Scan for the cell matching the given text and deliver its [x, y] coordinate at center. 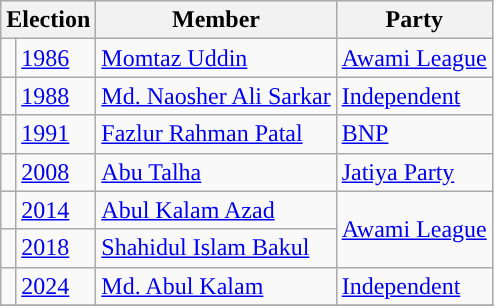
Abul Kalam Azad [216, 210]
Party [414, 20]
2008 [56, 172]
1986 [56, 58]
Md. Abul Kalam [216, 286]
Member [216, 20]
Election [48, 20]
2014 [56, 210]
Abu Talha [216, 172]
Jatiya Party [414, 172]
1991 [56, 134]
Fazlur Rahman Patal [216, 134]
2018 [56, 248]
BNP [414, 134]
Momtaz Uddin [216, 58]
1988 [56, 96]
Shahidul Islam Bakul [216, 248]
2024 [56, 286]
Md. Naosher Ali Sarkar [216, 96]
